Extract the (X, Y) coordinate from the center of the cell holding the provided text.  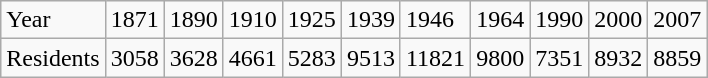
1925 (312, 20)
1890 (194, 20)
9513 (370, 58)
Residents (53, 58)
1946 (435, 20)
5283 (312, 58)
1964 (500, 20)
2007 (678, 20)
Year (53, 20)
3628 (194, 58)
1990 (560, 20)
3058 (134, 58)
1910 (252, 20)
11821 (435, 58)
2000 (618, 20)
4661 (252, 58)
9800 (500, 58)
7351 (560, 58)
1939 (370, 20)
1871 (134, 20)
8859 (678, 58)
8932 (618, 58)
